Return (x, y) of the center of cell containing provided text 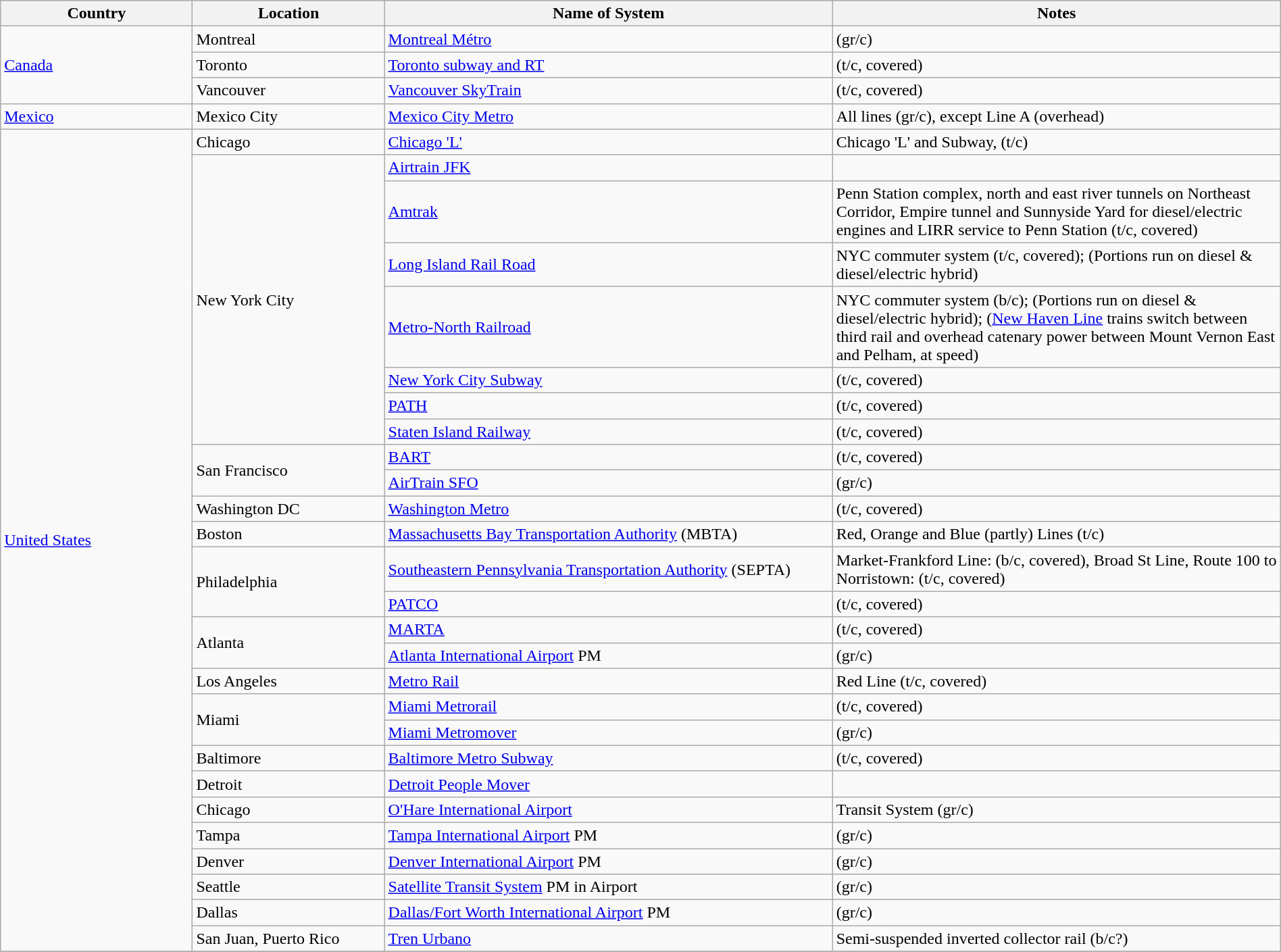
United States (97, 541)
Miami Metromover (608, 732)
Tampa (288, 835)
Chicago 'L' and Subway, (t/c) (1057, 142)
Notes (1057, 14)
Amtrak (608, 211)
Tampa International Airport PM (608, 835)
Transit System (gr/c) (1057, 809)
Denver International Airport PM (608, 861)
Washington Metro (608, 509)
Mexico City (288, 116)
Detroit People Mover (608, 784)
Mexico (97, 116)
PATH (608, 405)
NYC commuter system (t/c, covered); (Portions run on diesel & diesel/electric hybrid) (1057, 265)
Vancouver (288, 91)
Toronto (288, 65)
Dallas (288, 913)
AirTrain SFO (608, 483)
Detroit (288, 784)
Toronto subway and RT (608, 65)
Red, Orange and Blue (partly) Lines (t/c) (1057, 534)
PATCO (608, 604)
Atlanta International Airport PM (608, 655)
Philadelphia (288, 582)
All lines (gr/c), except Line A (overhead) (1057, 116)
New York City (288, 299)
Metro Rail (608, 681)
San Francisco (288, 470)
Red Line (t/c, covered) (1057, 681)
Staten Island Railway (608, 432)
New York City Subway (608, 380)
Seattle (288, 887)
Denver (288, 861)
Los Angeles (288, 681)
O'Hare International Airport (608, 809)
San Juan, Puerto Rico (288, 938)
Semi-suspended inverted collector rail (b/c?) (1057, 938)
MARTA (608, 630)
Washington DC (288, 509)
Baltimore Metro Subway (608, 758)
Miami (288, 720)
Canada (97, 65)
Montreal (288, 39)
Southeastern Pennsylvania Transportation Authority (SEPTA) (608, 569)
Location (288, 14)
Mexico City Metro (608, 116)
Boston (288, 534)
Metro-North Railroad (608, 327)
Market-Frankford Line: (b/c, covered), Broad St Line, Route 100 to Norristown: (t/c, covered) (1057, 569)
Long Island Rail Road (608, 265)
Country (97, 14)
Airtrain JFK (608, 168)
Massachusetts Bay Transportation Authority (MBTA) (608, 534)
Baltimore (288, 758)
Miami Metrorail (608, 707)
Name of System (608, 14)
Montreal Métro (608, 39)
Dallas/Fort Worth International Airport PM (608, 913)
Satellite Transit System PM in Airport (608, 887)
Tren Urbano (608, 938)
Chicago 'L' (608, 142)
Atlanta (288, 643)
BART (608, 457)
Vancouver SkyTrain (608, 91)
